Provide the (X, Y) coordinate of the cell's center where the given text is located.  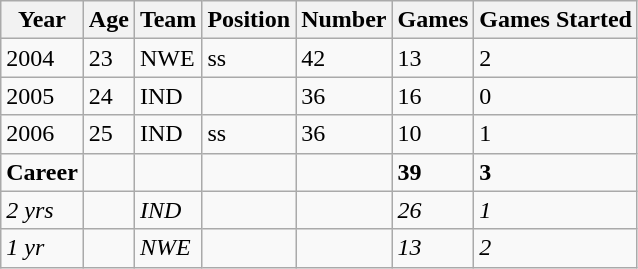
Number (344, 20)
39 (433, 172)
2 yrs (42, 210)
Games (433, 20)
3 (556, 172)
16 (433, 96)
0 (556, 96)
Year (42, 20)
10 (433, 134)
26 (433, 210)
Games Started (556, 20)
23 (108, 58)
Career (42, 172)
2004 (42, 58)
Team (168, 20)
Position (249, 20)
2006 (42, 134)
24 (108, 96)
42 (344, 58)
25 (108, 134)
Age (108, 20)
2005 (42, 96)
1 yr (42, 248)
